Return (x, y) of the center of cell containing provided text 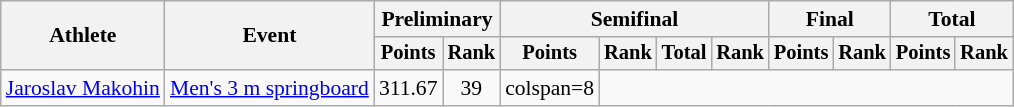
Jaroslav Makohin (83, 88)
Preliminary (437, 19)
Final (830, 19)
311.67 (408, 88)
Event (270, 36)
Athlete (83, 36)
colspan=8 (550, 88)
39 (472, 88)
Men's 3 m springboard (270, 88)
Semifinal (634, 19)
